Extract the (X, Y) coordinate from the center of the cell holding the provided text.  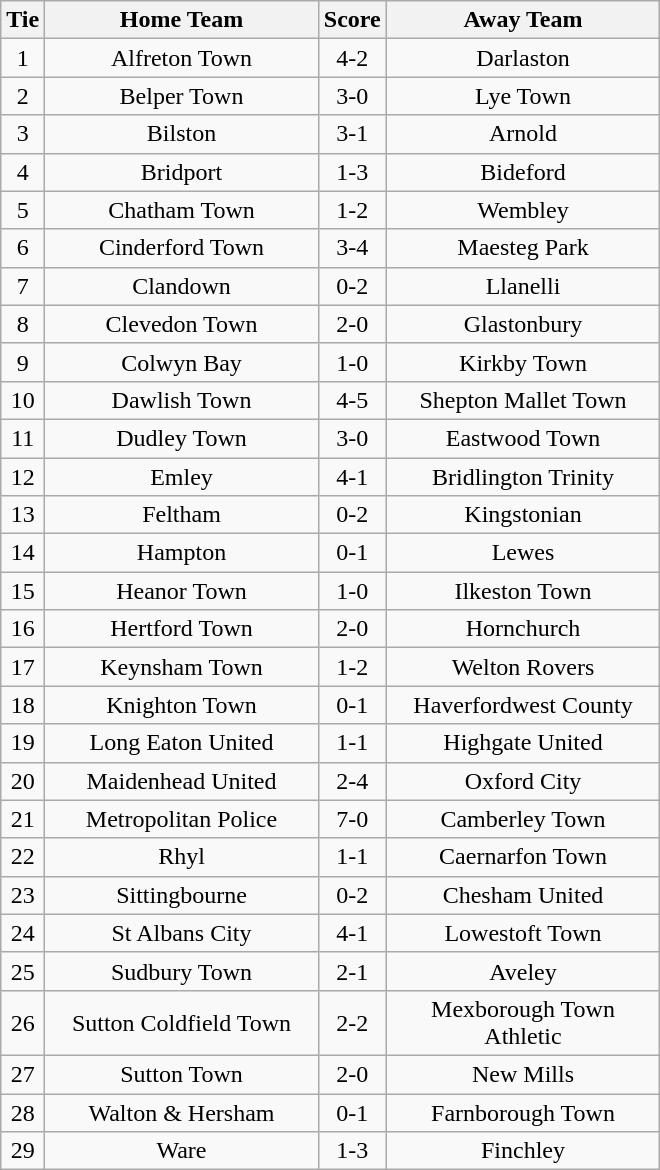
Colwyn Bay (182, 362)
2 (23, 96)
Bilston (182, 134)
Mexborough Town Athletic (523, 1022)
Welton Rovers (523, 667)
Away Team (523, 20)
15 (23, 591)
New Mills (523, 1074)
Llanelli (523, 286)
7 (23, 286)
Camberley Town (523, 819)
9 (23, 362)
Bridlington Trinity (523, 477)
Kirkby Town (523, 362)
Rhyl (182, 857)
13 (23, 515)
4 (23, 172)
Score (352, 20)
Maidenhead United (182, 781)
Kingstonian (523, 515)
Eastwood Town (523, 438)
3-4 (352, 248)
25 (23, 971)
17 (23, 667)
27 (23, 1074)
26 (23, 1022)
Aveley (523, 971)
3 (23, 134)
2-4 (352, 781)
21 (23, 819)
4-2 (352, 58)
Home Team (182, 20)
Hertford Town (182, 629)
Cinderford Town (182, 248)
Feltham (182, 515)
Hampton (182, 553)
Bideford (523, 172)
Highgate United (523, 743)
Belper Town (182, 96)
5 (23, 210)
29 (23, 1151)
Oxford City (523, 781)
Arnold (523, 134)
Sittingbourne (182, 895)
Dudley Town (182, 438)
Bridport (182, 172)
11 (23, 438)
Haverfordwest County (523, 705)
Lye Town (523, 96)
Clevedon Town (182, 324)
Lewes (523, 553)
Lowestoft Town (523, 933)
Tie (23, 20)
Clandown (182, 286)
Dawlish Town (182, 400)
3-1 (352, 134)
Emley (182, 477)
Heanor Town (182, 591)
8 (23, 324)
16 (23, 629)
Ilkeston Town (523, 591)
Caernarfon Town (523, 857)
10 (23, 400)
Metropolitan Police (182, 819)
Alfreton Town (182, 58)
2-2 (352, 1022)
19 (23, 743)
Ware (182, 1151)
6 (23, 248)
4-5 (352, 400)
Farnborough Town (523, 1113)
Maesteg Park (523, 248)
1 (23, 58)
Darlaston (523, 58)
22 (23, 857)
Keynsham Town (182, 667)
14 (23, 553)
Wembley (523, 210)
Glastonbury (523, 324)
Hornchurch (523, 629)
28 (23, 1113)
18 (23, 705)
Knighton Town (182, 705)
Chatham Town (182, 210)
Sudbury Town (182, 971)
Shepton Mallet Town (523, 400)
Finchley (523, 1151)
St Albans City (182, 933)
Sutton Town (182, 1074)
20 (23, 781)
Long Eaton United (182, 743)
24 (23, 933)
23 (23, 895)
7-0 (352, 819)
2-1 (352, 971)
Sutton Coldfield Town (182, 1022)
12 (23, 477)
Chesham United (523, 895)
Walton & Hersham (182, 1113)
